Identify which cell holds the provided text, then report its (x, y) central coordinate. 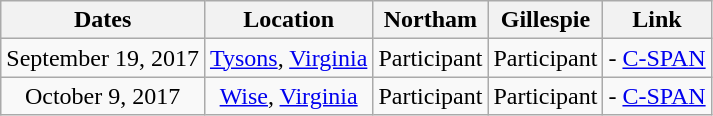
Link (657, 20)
Wise, Virginia (288, 96)
Tysons, Virginia (288, 58)
October 9, 2017 (103, 96)
Northam (430, 20)
Gillespie (546, 20)
Location (288, 20)
Dates (103, 20)
September 19, 2017 (103, 58)
